Capture the cell that displays the provided text and extract its [X, Y] central coordinate. 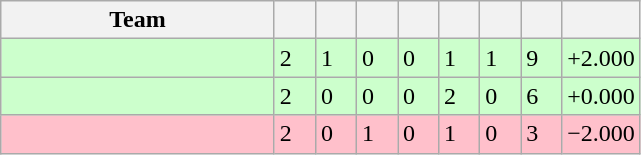
+2.000 [602, 58]
Team [138, 20]
3 [542, 134]
+0.000 [602, 96]
6 [542, 96]
9 [542, 58]
−2.000 [602, 134]
